Find where the given text appears and provide that cell's center as [X, Y] coordinate. 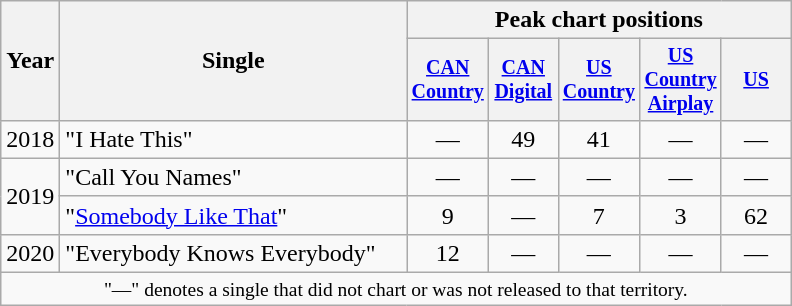
2020 [30, 253]
"Everybody Knows Everybody" [234, 253]
"Call You Names" [234, 177]
USCountryAirplay [681, 80]
9 [448, 215]
2019 [30, 196]
Year [30, 61]
3 [681, 215]
Single [234, 61]
"—" denotes a single that did not chart or was not released to that territory. [396, 290]
7 [599, 215]
49 [524, 139]
"I Hate This" [234, 139]
12 [448, 253]
62 [756, 215]
41 [599, 139]
"Somebody Like That" [234, 215]
2018 [30, 139]
USCountry [599, 80]
CANDigital [524, 80]
US [756, 80]
CAN Country [448, 80]
Peak chart positions [599, 20]
